Pinpoint the cell where the given text exists, returning its [X, Y] midpoint coordinate. 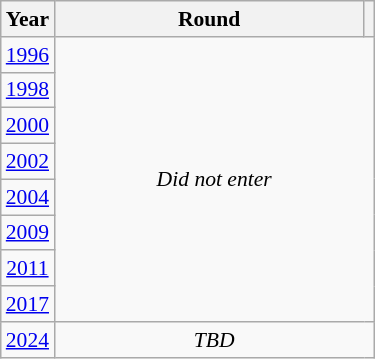
Did not enter [214, 180]
TBD [214, 340]
2011 [28, 269]
2004 [28, 197]
1996 [28, 55]
Round [209, 19]
2024 [28, 340]
2000 [28, 126]
1998 [28, 90]
Year [28, 19]
2017 [28, 304]
2009 [28, 233]
2002 [28, 162]
